Provide the (X, Y) coordinate of the cell's center where the given text is located.  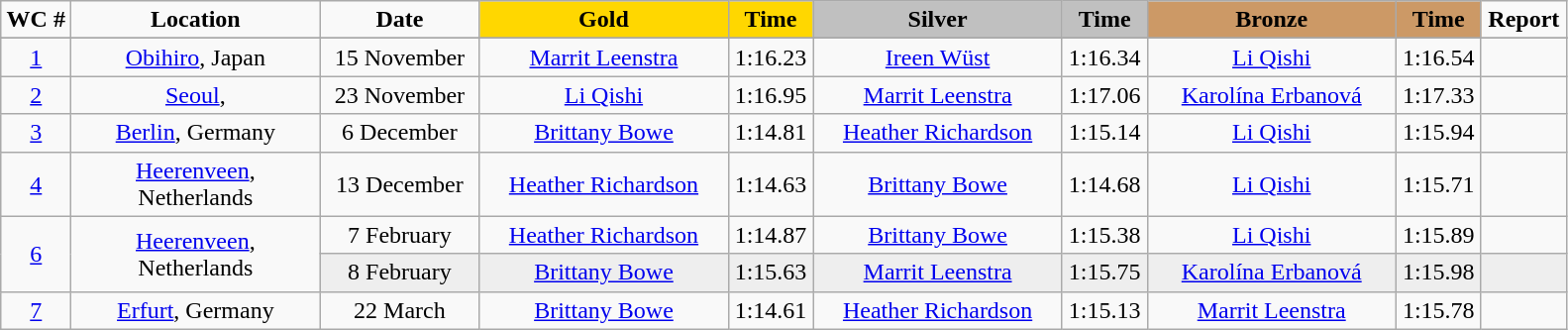
1:15.63 (771, 273)
4 (36, 184)
1:15.13 (1104, 310)
1:15.14 (1104, 133)
13 December (400, 184)
WC # (36, 20)
3 (36, 133)
2 (36, 95)
23 November (400, 95)
1:14.63 (771, 184)
1:15.38 (1104, 235)
1:14.87 (771, 235)
1 (36, 57)
Ireen Wüst (937, 57)
1:15.89 (1438, 235)
8 February (400, 273)
1:15.98 (1438, 273)
1:16.95 (771, 95)
Gold (604, 20)
1:15.94 (1438, 133)
6 December (400, 133)
1:15.78 (1438, 310)
1:14.61 (771, 310)
Erfurt, Germany (196, 310)
Silver (937, 20)
Berlin, Germany (196, 133)
1:15.71 (1438, 184)
Obihiro, Japan (196, 57)
7 February (400, 235)
Seoul, (196, 95)
6 (36, 254)
1:17.06 (1104, 95)
1:16.23 (771, 57)
Bronze (1272, 20)
1:15.75 (1104, 273)
7 (36, 310)
Location (196, 20)
1:16.54 (1438, 57)
1:14.81 (771, 133)
1:17.33 (1438, 95)
15 November (400, 57)
Date (400, 20)
1:14.68 (1104, 184)
Report (1523, 20)
1:16.34 (1104, 57)
22 March (400, 310)
